Extract the (x, y) coordinate from the center of the cell holding the provided text.  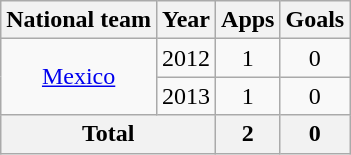
National team (79, 20)
2013 (186, 96)
Apps (248, 20)
Goals (315, 20)
2012 (186, 58)
Year (186, 20)
Total (108, 134)
Mexico (79, 77)
2 (248, 134)
